Locate the cell with the specified text and output its (x, y) center coordinate. 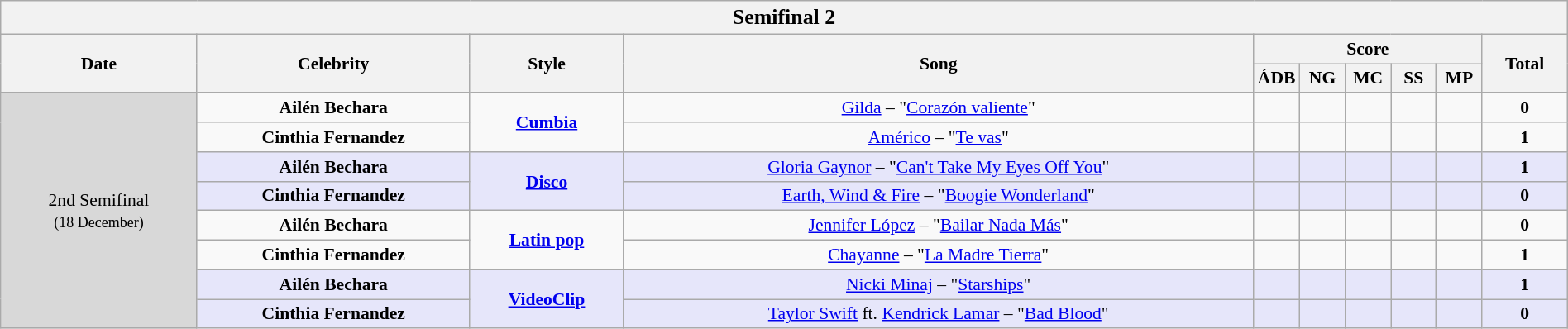
Semifinal 2 (784, 17)
ÁDB (1277, 79)
NG (1322, 79)
Style (546, 63)
Celebrity (333, 63)
MC (1368, 79)
Earth, Wind & Fire – "Boogie Wonderland" (939, 196)
Taylor Swift ft. Kendrick Lamar – "Bad Blood" (939, 314)
Nicki Minaj – "Starships" (939, 284)
Gloria Gaynor – "Can't Take My Eyes Off You" (939, 167)
Latin pop (546, 240)
Total (1525, 63)
Date (99, 63)
2nd Semifinal (18 December) (99, 212)
Gilda – "Corazón valiente" (939, 108)
Song (939, 63)
Cumbia (546, 122)
Jennifer López – "Bailar Nada Más" (939, 226)
Chayanne – "La Madre Tierra" (939, 255)
Américo – "Te vas" (939, 137)
Disco (546, 182)
SS (1414, 79)
VideoClip (546, 299)
Score (1368, 49)
MP (1459, 79)
